Search for the cell housing the specified text and yield its [X, Y] center coordinate. 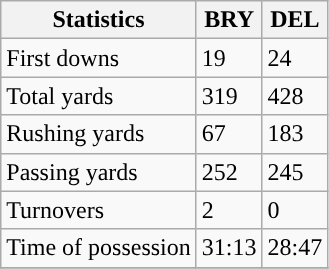
245 [295, 172]
2 [229, 210]
183 [295, 134]
19 [229, 58]
67 [229, 134]
First downs [99, 58]
252 [229, 172]
24 [295, 58]
Rushing yards [99, 134]
BRY [229, 20]
Time of possession [99, 248]
Turnovers [99, 210]
Statistics [99, 20]
31:13 [229, 248]
28:47 [295, 248]
DEL [295, 20]
428 [295, 96]
Passing yards [99, 172]
Total yards [99, 96]
319 [229, 96]
0 [295, 210]
